Search for the cell housing the specified text and yield its (x, y) center coordinate. 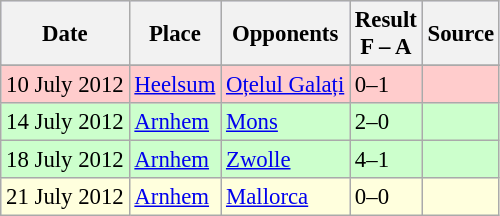
Zwolle (286, 160)
Opponents (286, 34)
Mons (286, 122)
21 July 2012 (65, 197)
4–1 (386, 160)
10 July 2012 (65, 85)
ResultF – A (386, 34)
18 July 2012 (65, 160)
Mallorca (286, 197)
Oțelul Galați (286, 85)
0–1 (386, 85)
2–0 (386, 122)
14 July 2012 (65, 122)
0–0 (386, 197)
Heelsum (175, 85)
Date (65, 34)
Source (460, 34)
Place (175, 34)
